Determine the [X, Y] coordinate at the center of the cell enclosing the given text.  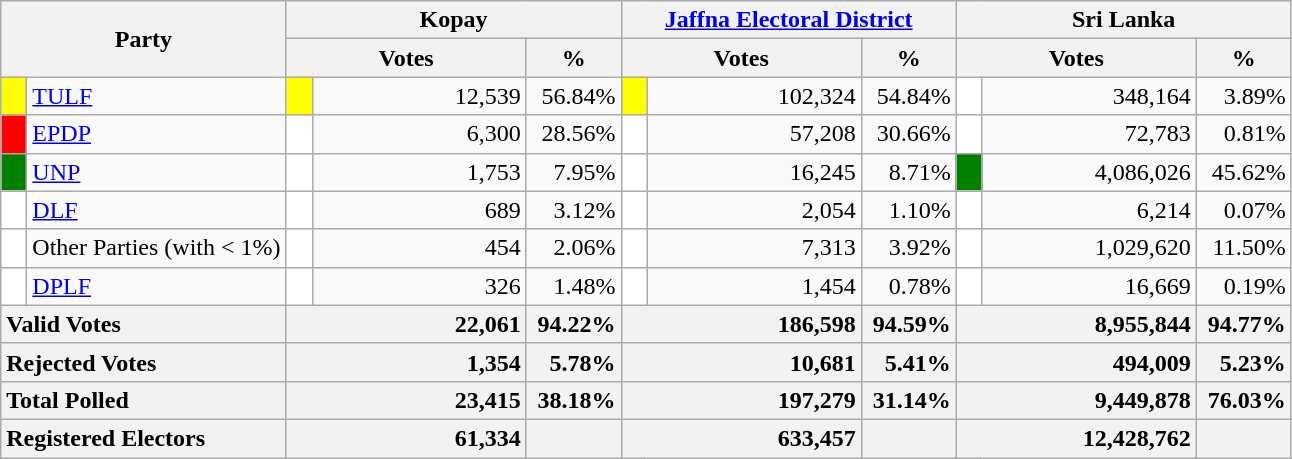
30.66% [908, 134]
0.07% [1244, 210]
Sri Lanka [1124, 20]
3.89% [1244, 96]
5.41% [908, 362]
Rejected Votes [144, 362]
DPLF [156, 286]
Valid Votes [144, 324]
689 [419, 210]
197,279 [741, 400]
2.06% [574, 248]
Total Polled [144, 400]
0.78% [908, 286]
186,598 [741, 324]
494,009 [1076, 362]
76.03% [1244, 400]
2,054 [754, 210]
23,415 [406, 400]
1,354 [406, 362]
56.84% [574, 96]
326 [419, 286]
38.18% [574, 400]
Registered Electors [144, 438]
94.22% [574, 324]
DLF [156, 210]
Jaffna Electoral District [788, 20]
45.62% [1244, 172]
7,313 [754, 248]
4,086,026 [1089, 172]
Kopay [454, 20]
5.78% [574, 362]
94.77% [1244, 324]
94.59% [908, 324]
0.81% [1244, 134]
8,955,844 [1076, 324]
7.95% [574, 172]
102,324 [754, 96]
3.12% [574, 210]
348,164 [1089, 96]
12,539 [419, 96]
1,029,620 [1089, 248]
1.48% [574, 286]
11.50% [1244, 248]
9,449,878 [1076, 400]
3.92% [908, 248]
57,208 [754, 134]
5.23% [1244, 362]
EPDP [156, 134]
16,245 [754, 172]
6,214 [1089, 210]
0.19% [1244, 286]
31.14% [908, 400]
28.56% [574, 134]
Party [144, 39]
61,334 [406, 438]
72,783 [1089, 134]
454 [419, 248]
1.10% [908, 210]
22,061 [406, 324]
12,428,762 [1076, 438]
1,753 [419, 172]
633,457 [741, 438]
TULF [156, 96]
54.84% [908, 96]
1,454 [754, 286]
8.71% [908, 172]
6,300 [419, 134]
Other Parties (with < 1%) [156, 248]
10,681 [741, 362]
UNP [156, 172]
16,669 [1089, 286]
